Scan for the cell matching the given text and deliver its [X, Y] coordinate at center. 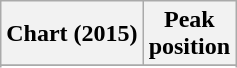
Chart (2015) [72, 34]
Peakposition [189, 34]
